Pinpoint the cell where the given text exists, returning its [x, y] midpoint coordinate. 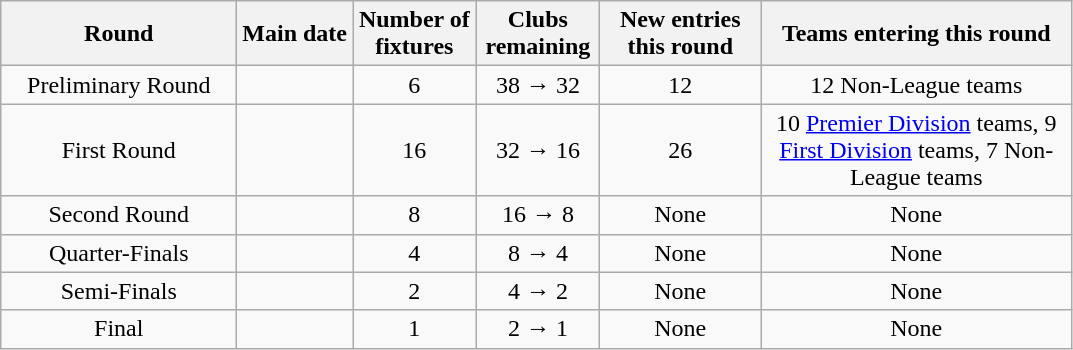
32 → 16 [538, 150]
12 [680, 85]
16 [415, 150]
1 [415, 329]
Round [119, 34]
38 → 32 [538, 85]
Second Round [119, 215]
16 → 8 [538, 215]
Number of fixtures [415, 34]
Semi-Finals [119, 291]
12 Non-League teams [916, 85]
Preliminary Round [119, 85]
2 [415, 291]
Clubs remaining [538, 34]
6 [415, 85]
Final [119, 329]
Main date [295, 34]
2 → 1 [538, 329]
8 → 4 [538, 253]
8 [415, 215]
Teams entering this round [916, 34]
Quarter-Finals [119, 253]
4 [415, 253]
26 [680, 150]
First Round [119, 150]
4 → 2 [538, 291]
10 Premier Division teams, 9 First Division teams, 7 Non-League teams [916, 150]
New entries this round [680, 34]
